Output the (x, y) coordinate of the center of the cell containing the given text.  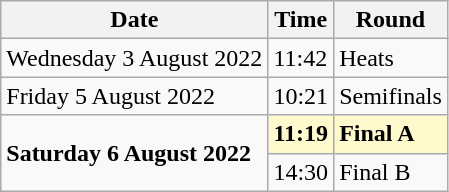
14:30 (301, 172)
11:19 (301, 134)
Saturday 6 August 2022 (134, 153)
Semifinals (391, 96)
10:21 (301, 96)
Heats (391, 58)
Final A (391, 134)
Date (134, 20)
Round (391, 20)
11:42 (301, 58)
Wednesday 3 August 2022 (134, 58)
Final B (391, 172)
Friday 5 August 2022 (134, 96)
Time (301, 20)
